Identify which cell holds the provided text, then report its (X, Y) central coordinate. 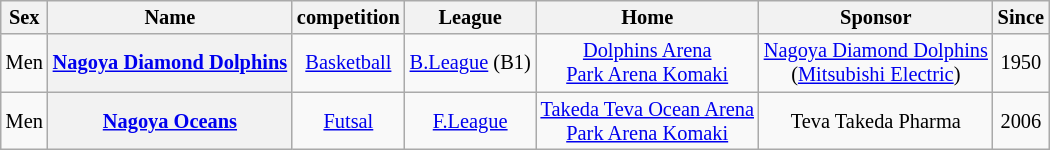
2006 (1021, 121)
Name (170, 17)
League (470, 17)
Sponsor (876, 17)
F.League (470, 121)
Home (648, 17)
Sex (24, 17)
Nagoya Diamond Dolphins (Mitsubishi Electric) (876, 63)
1950 (1021, 63)
Futsal (348, 121)
Dolphins ArenaPark Arena Komaki (648, 63)
Since (1021, 17)
Teva Takeda Pharma (876, 121)
B.League (B1) (470, 63)
Takeda Teva Ocean ArenaPark Arena Komaki (648, 121)
Basketball (348, 63)
competition (348, 17)
Nagoya Oceans (170, 121)
Nagoya Diamond Dolphins (170, 63)
